Find where the given text appears and provide that cell's center as [x, y] coordinate. 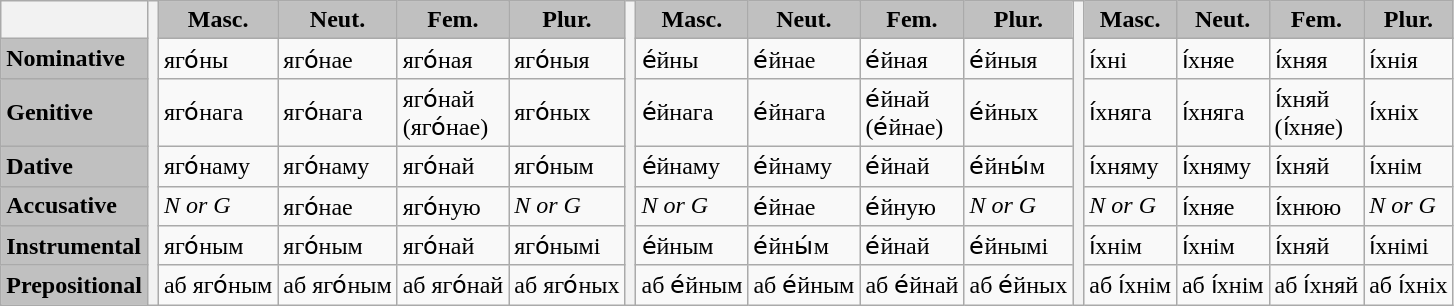
яго́ныя [567, 59]
і́хнюю [1316, 206]
Dative [74, 166]
е́йнай(е́йнае) [912, 112]
е́йны [692, 59]
е́йным [692, 246]
яго́ная [453, 59]
Prepositional [74, 285]
Instrumental [74, 246]
і́хнімі [1408, 246]
і́хняй(і́хняе) [1316, 112]
е́йныя [1018, 59]
яго́най(яго́нае) [453, 112]
і́хні [1130, 59]
аб е́йнай [912, 285]
аб яго́най [453, 285]
Nominative [74, 59]
і́хняя [1316, 59]
аб е́йных [1018, 285]
аб і́хняй [1316, 285]
яго́ны [218, 59]
е́йных [1018, 112]
яго́ных [567, 112]
яго́ную [453, 206]
е́йную [912, 206]
Accusative [74, 206]
е́йнымі [1018, 246]
Genitive [74, 112]
е́йная [912, 59]
яго́нымі [567, 246]
аб яго́ных [567, 285]
і́хнія [1408, 59]
і́хніх [1408, 112]
аб і́хніх [1408, 285]
